Extract the (X, Y) coordinate from the center of the cell holding the provided text.  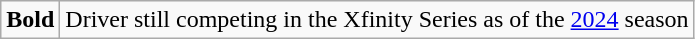
Bold (30, 20)
Driver still competing in the Xfinity Series as of the 2024 season (377, 20)
